Extract the (x, y) coordinate from the center of the cell holding the provided text.  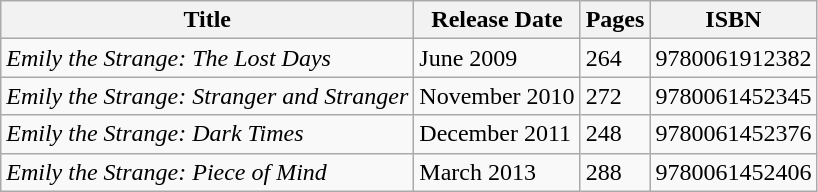
264 (615, 58)
Emily the Strange: Dark Times (208, 134)
Release Date (497, 20)
March 2013 (497, 172)
272 (615, 96)
288 (615, 172)
9780061452345 (734, 96)
Emily the Strange: The Lost Days (208, 58)
9780061452406 (734, 172)
June 2009 (497, 58)
9780061452376 (734, 134)
9780061912382 (734, 58)
248 (615, 134)
Pages (615, 20)
Title (208, 20)
December 2011 (497, 134)
November 2010 (497, 96)
ISBN (734, 20)
Emily the Strange: Stranger and Stranger (208, 96)
Emily the Strange: Piece of Mind (208, 172)
